From the cell containing the given text, extract its center point as [X, Y] coordinate. 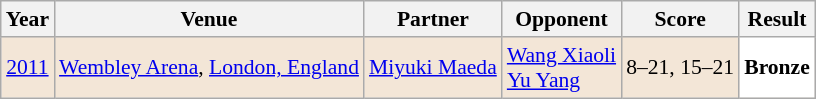
Wembley Arena, London, England [209, 68]
2011 [28, 68]
Miyuki Maeda [433, 68]
Partner [433, 19]
Opponent [562, 19]
Result [777, 19]
Score [680, 19]
Venue [209, 19]
Wang Xiaoli Yu Yang [562, 68]
Bronze [777, 68]
Year [28, 19]
8–21, 15–21 [680, 68]
